Capture the cell that displays the provided text and extract its (x, y) central coordinate. 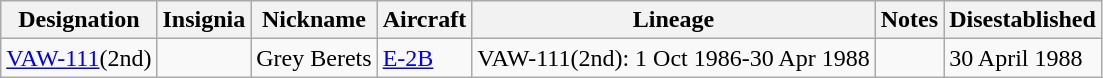
Nickname (314, 20)
Grey Berets (314, 58)
E-2B (424, 58)
VAW-111(2nd): 1 Oct 1986-30 Apr 1988 (674, 58)
Aircraft (424, 20)
Notes (909, 20)
Designation (79, 20)
VAW-111(2nd) (79, 58)
Disestablished (1023, 20)
30 April 1988 (1023, 58)
Insignia (204, 20)
Lineage (674, 20)
